Capture the cell that displays the provided text and extract its (X, Y) central coordinate. 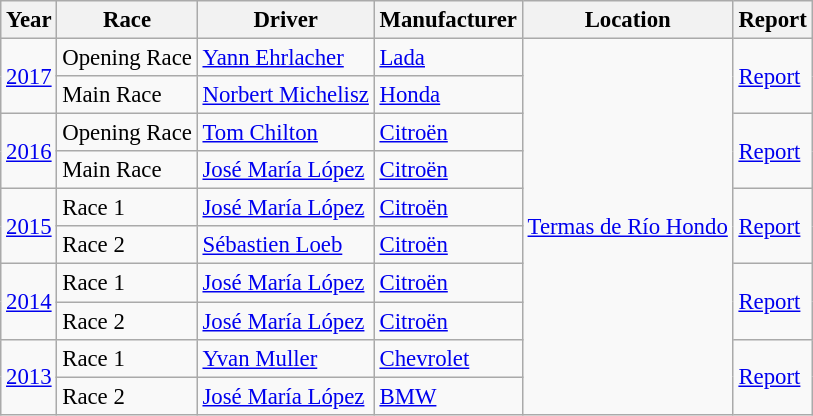
Manufacturer (448, 20)
2017 (29, 76)
Race (127, 20)
Chevrolet (448, 358)
2015 (29, 226)
Norbert Michelisz (286, 95)
2016 (29, 152)
Lada (448, 58)
Year (29, 20)
Honda (448, 95)
2014 (29, 302)
Termas de Río Hondo (628, 227)
Driver (286, 20)
Sébastien Loeb (286, 245)
BMW (448, 396)
2013 (29, 376)
Yvan Muller (286, 358)
Tom Chilton (286, 133)
Yann Ehrlacher (286, 58)
Location (628, 20)
